For the text-containing cell, return its midpoint in (x, y) coordinate format. 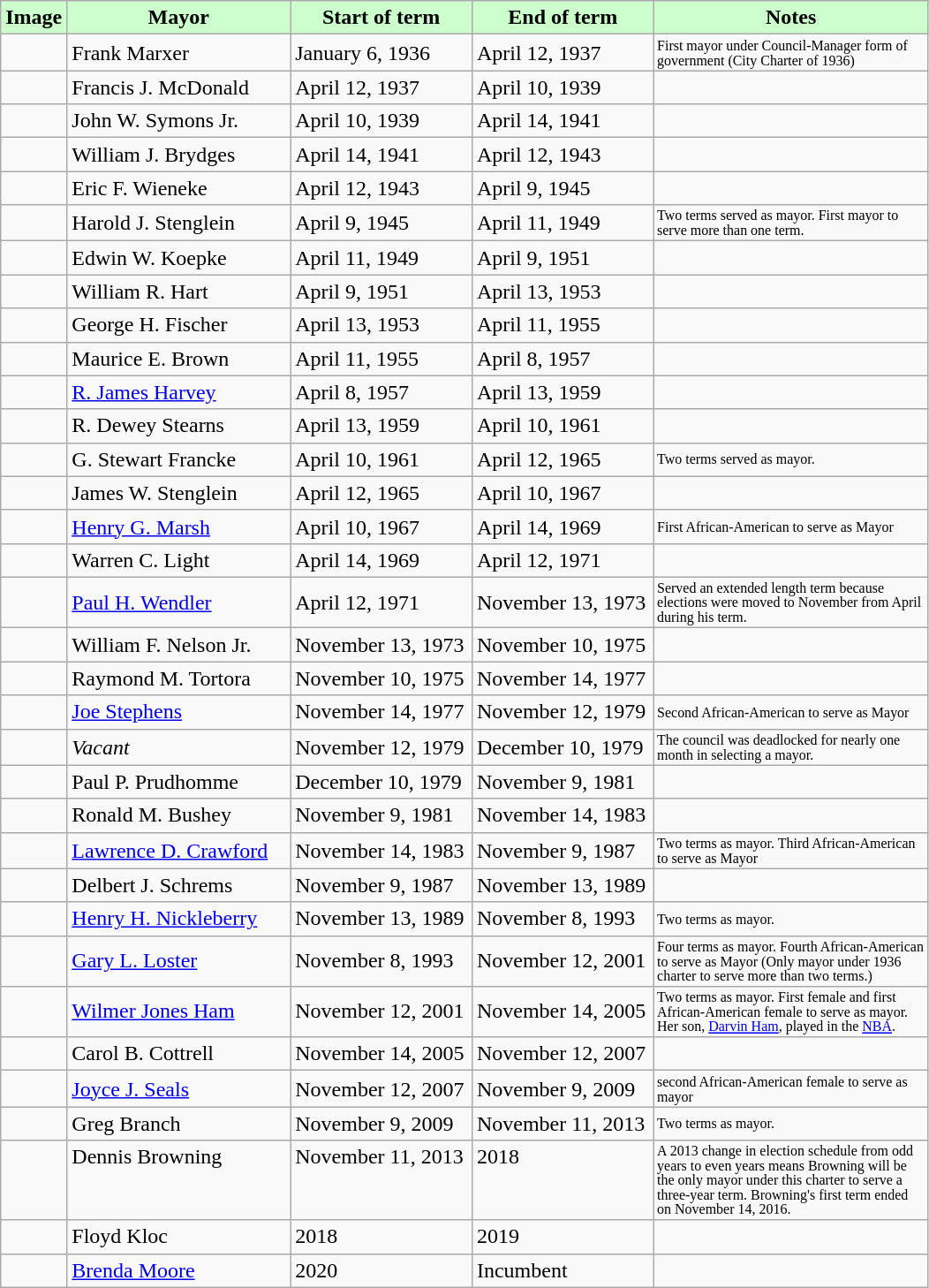
Dennis Browning (178, 1180)
Paul P. Prudhomme (178, 782)
Lawrence D. Crawford (178, 850)
Ronald M. Bushey (178, 815)
Joe Stephens (178, 712)
second African-American female to serve as mayor (791, 1088)
Second African-American to serve as Mayor (791, 712)
Maurice E. Brown (178, 359)
Image (34, 18)
The council was deadlocked for nearly one month in selecting a mayor. (791, 747)
William R. Hart (178, 292)
Paul H. Wendler (178, 602)
Gary L. Loster (178, 961)
Four terms as mayor. Fourth African-American to serve as Mayor (Only mayor under 1936 charter to serve more than two terms.) (791, 961)
Joyce J. Seals (178, 1088)
Warren C. Light (178, 560)
End of term (563, 18)
Francis J. McDonald (178, 87)
R. Dewey Stearns (178, 426)
Incumbent (563, 1270)
Notes (791, 18)
January 6, 1936 (381, 53)
Harold J. Stenglein (178, 223)
Start of term (381, 18)
George H. Fischer (178, 325)
G. Stewart Francke (178, 459)
William F. Nelson Jr. (178, 645)
Two terms served as mayor. First mayor to serve more than one term. (791, 223)
Henry G. Marsh (178, 527)
Delbert J. Schrems (178, 885)
Edwin W. Koepke (178, 258)
2019 (563, 1237)
William J. Brydges (178, 155)
Wilmer Jones Ham (178, 1011)
Eric F. Wieneke (178, 188)
Two terms as mayor. First female and first African-American female to serve as mayor. Her son, Darvin Ham, played in the NBA. (791, 1011)
Floyd Kloc (178, 1237)
Two terms as mayor. Third African-American to serve as Mayor (791, 850)
Mayor (178, 18)
Two terms served as mayor. (791, 459)
Vacant (178, 747)
Raymond M. Tortora (178, 678)
John W. Symons Jr. (178, 121)
Greg Branch (178, 1124)
First mayor under Council-Manager form of government (City Charter of 1936) (791, 53)
First African-American to serve as Mayor (791, 527)
R. James Harvey (178, 392)
Carol B. Cottrell (178, 1054)
Frank Marxer (178, 53)
Brenda Moore (178, 1270)
James W. Stenglein (178, 493)
2020 (381, 1270)
Served an extended length term because elections were moved to November from April during his term. (791, 602)
Henry H. Nickleberry (178, 919)
